Output the [x, y] coordinate of the center of the cell containing the given text.  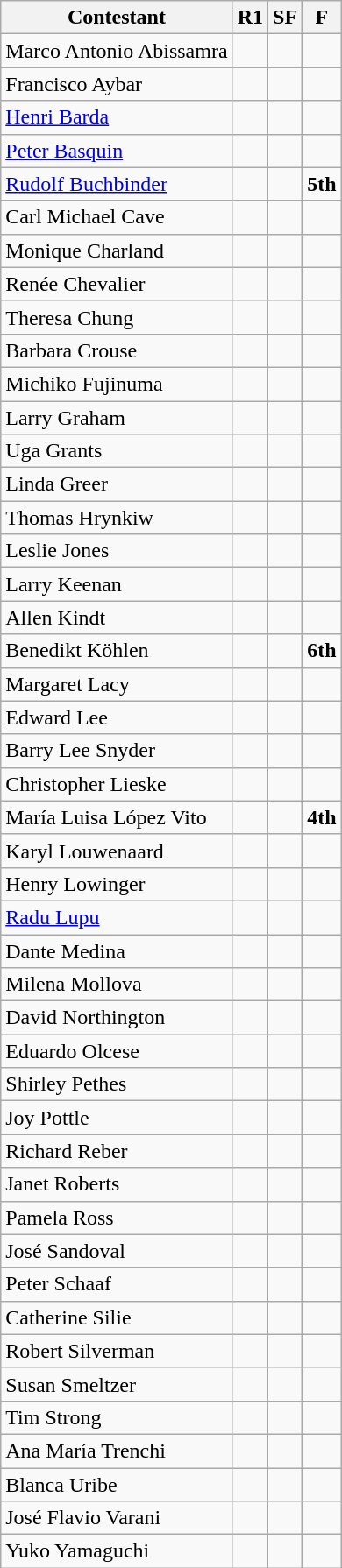
F [322, 18]
Ana María Trenchi [117, 1451]
Larry Keenan [117, 584]
Linda Greer [117, 484]
Benedikt Köhlen [117, 651]
Barry Lee Snyder [117, 751]
Robert Silverman [117, 1351]
Tim Strong [117, 1417]
David Northington [117, 1018]
Richard Reber [117, 1151]
Eduardo Olcese [117, 1051]
Janet Roberts [117, 1184]
Joy Pottle [117, 1118]
Christopher Lieske [117, 784]
Peter Schaaf [117, 1284]
6th [322, 651]
Milena Mollova [117, 985]
Pamela Ross [117, 1218]
Barbara Crouse [117, 350]
Francisco Aybar [117, 84]
Marco Antonio Abissamra [117, 51]
Allen Kindt [117, 618]
5th [322, 184]
Dante Medina [117, 950]
Catherine Silie [117, 1317]
Karyl Louwenaard [117, 851]
R1 [250, 18]
Radu Lupu [117, 917]
Larry Graham [117, 418]
Rudolf Buchbinder [117, 184]
Yuko Yamaguchi [117, 1551]
José Sandoval [117, 1251]
Theresa Chung [117, 317]
Contestant [117, 18]
Monique Charland [117, 251]
Michiko Fujinuma [117, 384]
Renée Chevalier [117, 284]
Margaret Lacy [117, 684]
Leslie Jones [117, 551]
Peter Basquin [117, 151]
Carl Michael Cave [117, 217]
Edward Lee [117, 717]
Blanca Uribe [117, 1485]
María Luisa López Vito [117, 817]
Thomas Hrynkiw [117, 518]
José Flavio Varani [117, 1518]
4th [322, 817]
Uga Grants [117, 451]
Shirley Pethes [117, 1084]
SF [286, 18]
Susan Smeltzer [117, 1384]
Henry Lowinger [117, 884]
Henri Barda [117, 117]
